Capture the cell that displays the provided text and extract its [X, Y] central coordinate. 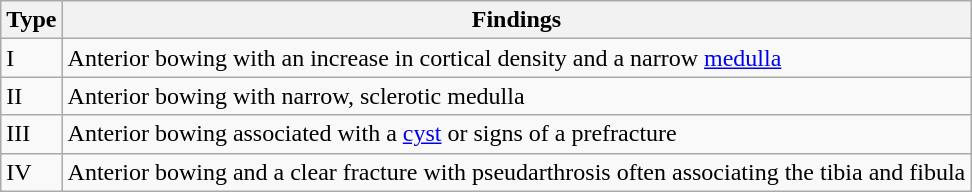
Type [32, 20]
I [32, 58]
Anterior bowing with an increase in cortical density and a narrow medulla [516, 58]
Anterior bowing with narrow, sclerotic medulla [516, 96]
II [32, 96]
III [32, 134]
Anterior bowing and a clear fracture with pseudarthrosis often associating the tibia and fibula [516, 172]
Anterior bowing associated with a cyst or signs of a prefracture [516, 134]
Findings [516, 20]
IV [32, 172]
